For the text-containing cell, return its midpoint in (X, Y) coordinate format. 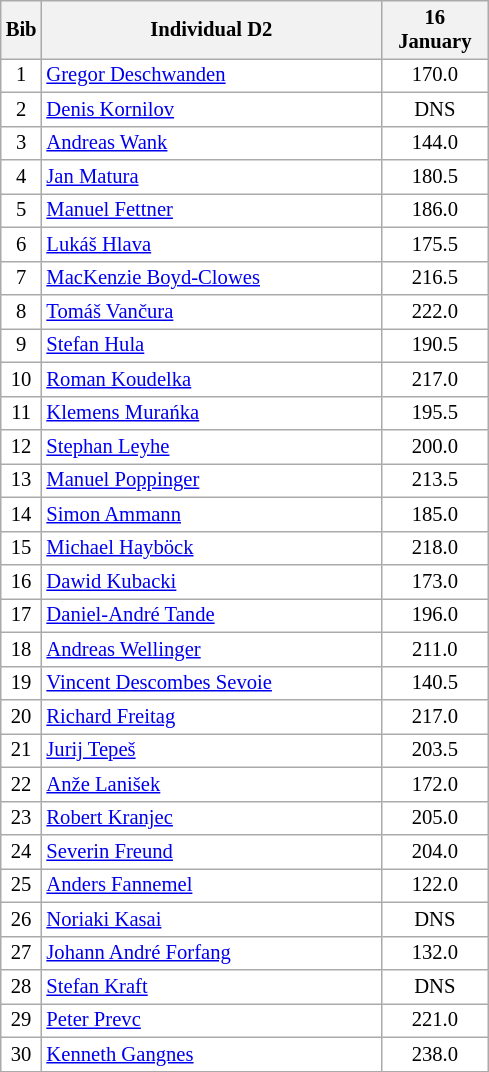
Andreas Wellinger (211, 649)
Manuel Fettner (211, 210)
Individual D2 (211, 29)
Klemens Murańka (211, 413)
Kenneth Gangnes (211, 1054)
28 (22, 987)
5 (22, 210)
25 (22, 885)
3 (22, 143)
222.0 (434, 311)
26 (22, 919)
1 (22, 75)
Johann André Forfang (211, 953)
Robert Kranjec (211, 818)
30 (22, 1054)
6 (22, 244)
211.0 (434, 649)
MacKenzie Boyd-Clowes (211, 278)
19 (22, 683)
Stefan Kraft (211, 987)
140.5 (434, 683)
170.0 (434, 75)
Bib (22, 29)
9 (22, 345)
205.0 (434, 818)
23 (22, 818)
175.5 (434, 244)
Anders Fannemel (211, 885)
13 (22, 480)
11 (22, 413)
7 (22, 278)
195.5 (434, 413)
Peter Prevc (211, 1020)
190.5 (434, 345)
218.0 (434, 548)
Tomáš Vančura (211, 311)
Gregor Deschwanden (211, 75)
185.0 (434, 514)
Lukáš Hlava (211, 244)
204.0 (434, 851)
15 (22, 548)
221.0 (434, 1020)
Stephan Leyhe (211, 447)
186.0 (434, 210)
22 (22, 784)
172.0 (434, 784)
Michael Hayböck (211, 548)
Andreas Wank (211, 143)
14 (22, 514)
196.0 (434, 615)
Daniel-André Tande (211, 615)
Jan Matura (211, 177)
8 (22, 311)
16 January (434, 29)
17 (22, 615)
Vincent Descombes Sevoie (211, 683)
24 (22, 851)
20 (22, 717)
132.0 (434, 953)
4 (22, 177)
144.0 (434, 143)
203.5 (434, 750)
216.5 (434, 278)
21 (22, 750)
10 (22, 379)
2 (22, 109)
Noriaki Kasai (211, 919)
Manuel Poppinger (211, 480)
16 (22, 581)
Stefan Hula (211, 345)
12 (22, 447)
Richard Freitag (211, 717)
122.0 (434, 885)
238.0 (434, 1054)
180.5 (434, 177)
Anže Lanišek (211, 784)
Roman Koudelka (211, 379)
Jurij Tepeš (211, 750)
200.0 (434, 447)
Severin Freund (211, 851)
Dawid Kubacki (211, 581)
29 (22, 1020)
173.0 (434, 581)
Denis Kornilov (211, 109)
Simon Ammann (211, 514)
213.5 (434, 480)
27 (22, 953)
18 (22, 649)
